Pinpoint the cell where the given text exists, returning its [X, Y] midpoint coordinate. 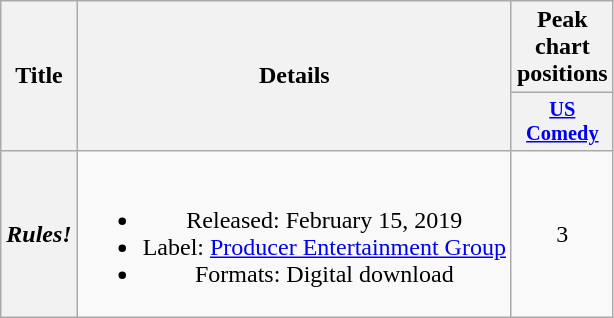
US Comedy [562, 122]
Released: February 15, 2019Label: Producer Entertainment GroupFormats: Digital download [294, 234]
Details [294, 76]
Rules! [39, 234]
Title [39, 76]
3 [562, 234]
Peak chart positions [562, 47]
